Find where the given text appears and provide that cell's center as [X, Y] coordinate. 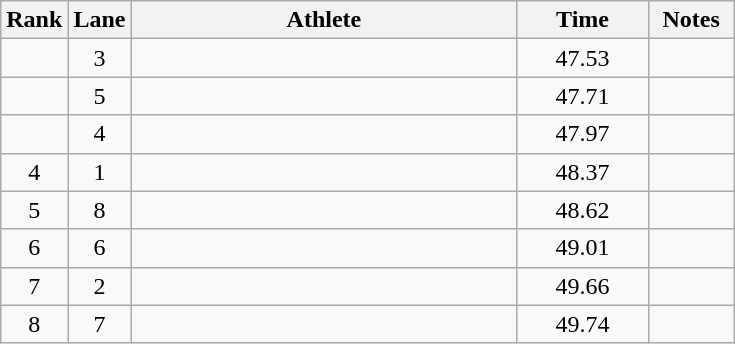
47.53 [582, 58]
Rank [34, 20]
Lane [100, 20]
48.62 [582, 210]
49.01 [582, 248]
Athlete [324, 20]
48.37 [582, 172]
1 [100, 172]
Notes [691, 20]
2 [100, 286]
49.66 [582, 286]
Time [582, 20]
47.97 [582, 134]
47.71 [582, 96]
3 [100, 58]
49.74 [582, 324]
